Output the (x, y) coordinate of the center of the cell containing the given text.  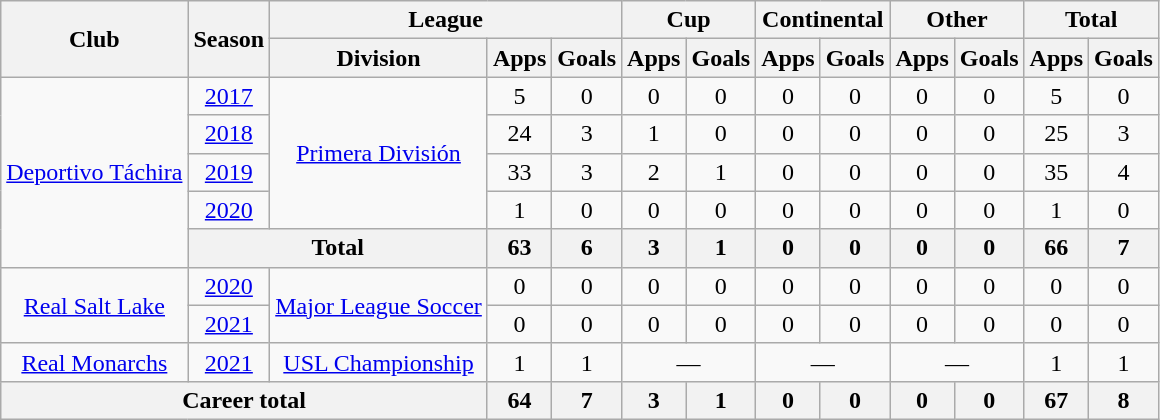
Primera División (379, 153)
2 (654, 172)
USL Championship (379, 362)
Season (229, 39)
Career total (244, 400)
8 (1124, 400)
64 (519, 400)
24 (519, 134)
2019 (229, 172)
6 (587, 248)
33 (519, 172)
25 (1056, 134)
66 (1056, 248)
Cup (689, 20)
Other (957, 20)
Major League Soccer (379, 305)
63 (519, 248)
Division (379, 58)
2018 (229, 134)
67 (1056, 400)
2017 (229, 96)
League (446, 20)
35 (1056, 172)
Real Monarchs (94, 362)
Club (94, 39)
Continental (823, 20)
Real Salt Lake (94, 305)
4 (1124, 172)
Deportivo Táchira (94, 172)
